Capture the cell that displays the provided text and extract its (x, y) central coordinate. 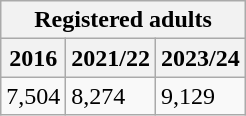
7,504 (34, 96)
2016 (34, 58)
Registered adults (124, 20)
8,274 (111, 96)
2021/22 (111, 58)
9,129 (201, 96)
2023/24 (201, 58)
